Provide the [X, Y] coordinate of the cell's center where the given text is located.  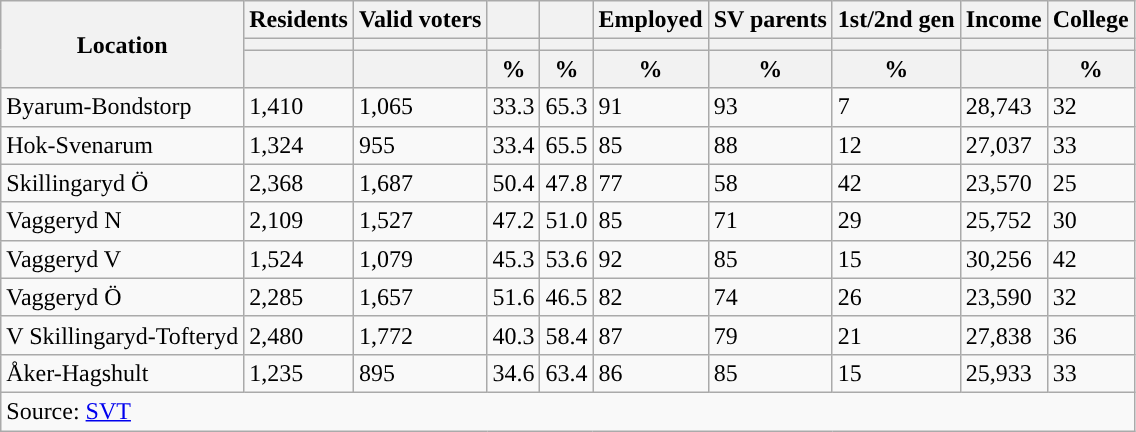
36 [1090, 335]
SV parents [770, 20]
955 [420, 145]
28,743 [1004, 107]
Åker-Hagshult [122, 373]
77 [650, 183]
58 [770, 183]
87 [650, 335]
1,657 [420, 297]
86 [650, 373]
Vaggeryd V [122, 259]
47.8 [566, 183]
21 [896, 335]
26 [896, 297]
Income [1004, 20]
33.3 [514, 107]
1,524 [299, 259]
1,079 [420, 259]
27,037 [1004, 145]
1,235 [299, 373]
91 [650, 107]
45.3 [514, 259]
Hok-Svenarum [122, 145]
Employed [650, 20]
7 [896, 107]
47.2 [514, 221]
46.5 [566, 297]
30,256 [1004, 259]
1st/2nd gen [896, 20]
2,368 [299, 183]
895 [420, 373]
88 [770, 145]
93 [770, 107]
12 [896, 145]
Source: SVT [568, 411]
30 [1090, 221]
1,687 [420, 183]
25 [1090, 183]
29 [896, 221]
63.4 [566, 373]
92 [650, 259]
23,590 [1004, 297]
25,752 [1004, 221]
82 [650, 297]
79 [770, 335]
34.6 [514, 373]
58.4 [566, 335]
College [1090, 20]
71 [770, 221]
1,527 [420, 221]
Skillingaryd Ö [122, 183]
25,933 [1004, 373]
1,772 [420, 335]
2,285 [299, 297]
1,410 [299, 107]
Vaggeryd Ö [122, 297]
51.6 [514, 297]
Valid voters [420, 20]
Vaggeryd N [122, 221]
65.3 [566, 107]
Byarum-Bondstorp [122, 107]
33.4 [514, 145]
51.0 [566, 221]
1,324 [299, 145]
1,065 [420, 107]
53.6 [566, 259]
2,109 [299, 221]
23,570 [1004, 183]
Location [122, 44]
Residents [299, 20]
V Skillingaryd-Tofteryd [122, 335]
74 [770, 297]
27,838 [1004, 335]
2,480 [299, 335]
40.3 [514, 335]
50.4 [514, 183]
65.5 [566, 145]
